Return [X, Y] of the center of cell containing provided text 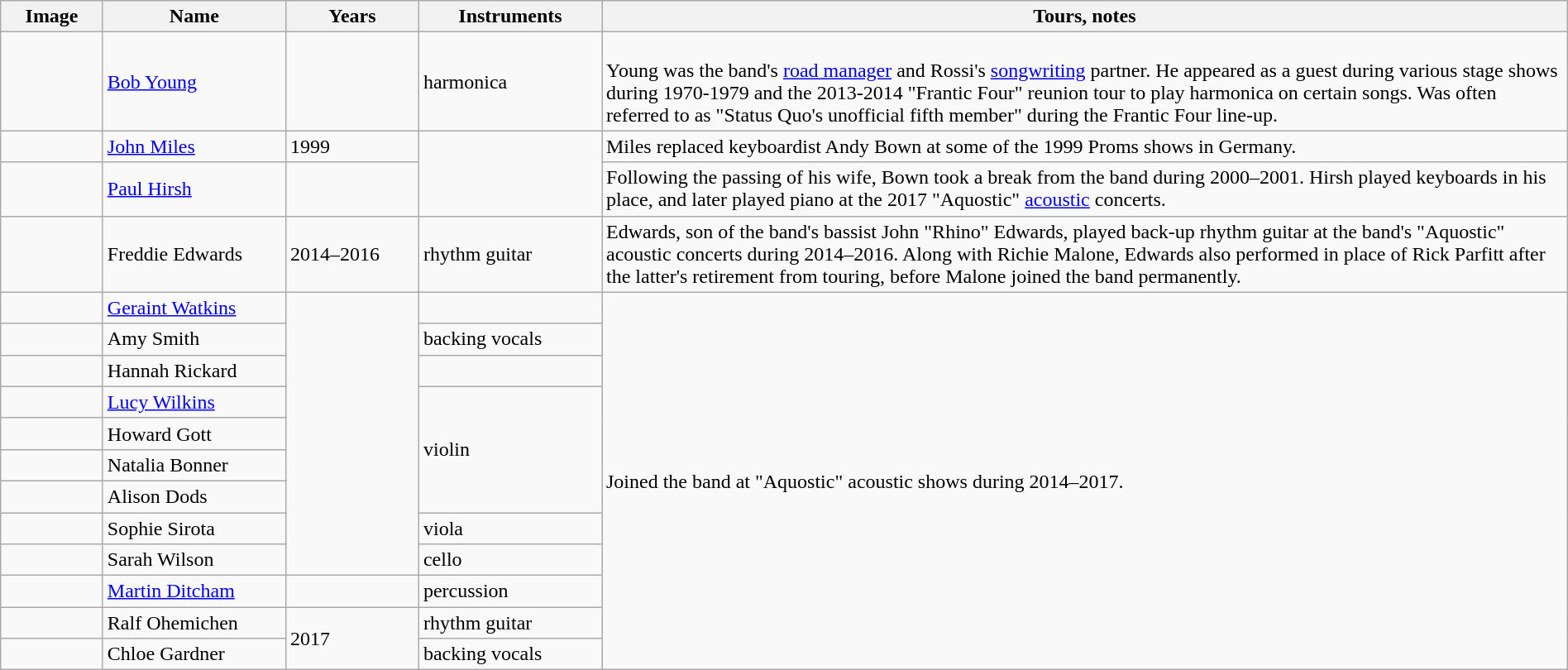
harmonica [509, 81]
Image [52, 17]
Amy Smith [194, 339]
Howard Gott [194, 433]
Martin Ditcham [194, 591]
Miles replaced keyboardist Andy Bown at some of the 1999 Proms shows in Germany. [1085, 146]
percussion [509, 591]
Joined the band at "Aquostic" acoustic shows during 2014–2017. [1085, 481]
Sophie Sirota [194, 529]
viola [509, 529]
Bob Young [194, 81]
Hannah Rickard [194, 371]
Name [194, 17]
Sarah Wilson [194, 560]
Years [352, 17]
cello [509, 560]
Geraint Watkins [194, 308]
1999 [352, 146]
Tours, notes [1085, 17]
Natalia Bonner [194, 465]
Alison Dods [194, 496]
Paul Hirsh [194, 189]
Ralf Ohemichen [194, 623]
violin [509, 449]
John Miles [194, 146]
2014–2016 [352, 254]
Lucy Wilkins [194, 402]
Freddie Edwards [194, 254]
Chloe Gardner [194, 654]
2017 [352, 639]
Instruments [509, 17]
